Locate the cell with the specified text and output its (x, y) center coordinate. 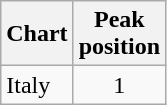
Italy (37, 85)
1 (119, 85)
Peakposition (119, 34)
Chart (37, 34)
